Capture the cell that displays the provided text and extract its [x, y] central coordinate. 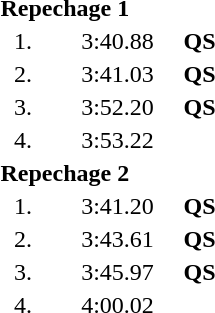
3:41.20 [118, 206]
3:52.20 [118, 107]
3:43.61 [118, 239]
3:41.03 [118, 74]
3:53.22 [118, 140]
3:40.88 [118, 41]
3:45.97 [118, 272]
